Output the (x, y) coordinate of the center of the cell containing the given text.  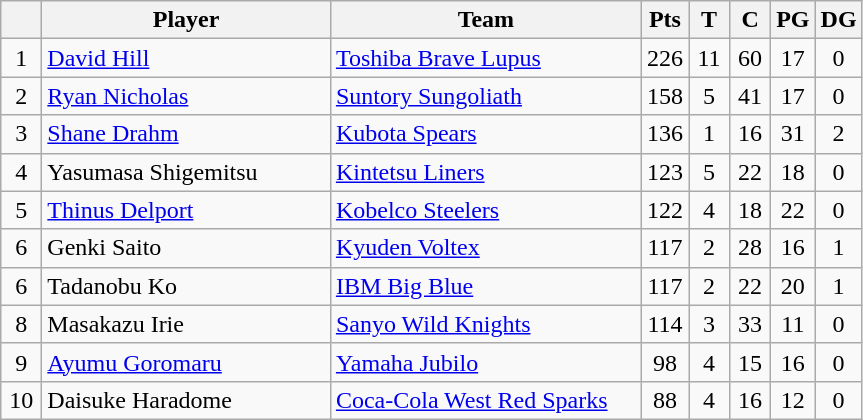
PG (793, 20)
Ayumu Goromaru (186, 362)
9 (22, 362)
8 (22, 324)
Kubota Spears (486, 134)
Ryan Nicholas (186, 96)
DG (838, 20)
IBM Big Blue (486, 286)
Kobelco Steelers (486, 210)
Shane Drahm (186, 134)
Yasumasa Shigemitsu (186, 172)
Thinus Delport (186, 210)
Kyuden Voltex (486, 248)
122 (664, 210)
31 (793, 134)
Sanyo Wild Knights (486, 324)
28 (750, 248)
33 (750, 324)
114 (664, 324)
60 (750, 58)
98 (664, 362)
10 (22, 400)
41 (750, 96)
Pts (664, 20)
20 (793, 286)
Team (486, 20)
Masakazu Irie (186, 324)
Genki Saito (186, 248)
Player (186, 20)
88 (664, 400)
226 (664, 58)
Daisuke Haradome (186, 400)
15 (750, 362)
158 (664, 96)
123 (664, 172)
C (750, 20)
Kintetsu Liners (486, 172)
T (708, 20)
Coca-Cola West Red Sparks (486, 400)
Tadanobu Ko (186, 286)
David Hill (186, 58)
Suntory Sungoliath (486, 96)
136 (664, 134)
Toshiba Brave Lupus (486, 58)
Yamaha Jubilo (486, 362)
12 (793, 400)
